Identify which cell holds the provided text, then report its [x, y] central coordinate. 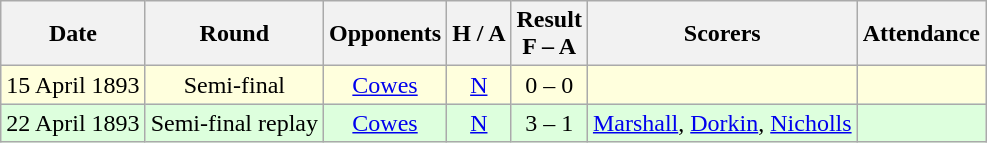
Marshall, Dorkin, Nicholls [722, 123]
22 April 1893 [73, 123]
Round [234, 34]
Opponents [384, 34]
H / A [479, 34]
Date [73, 34]
Attendance [921, 34]
Semi-final [234, 85]
Semi-final replay [234, 123]
Scorers [722, 34]
ResultF – A [549, 34]
15 April 1893 [73, 85]
0 – 0 [549, 85]
3 – 1 [549, 123]
